Pinpoint the cell where the given text exists, returning its [X, Y] midpoint coordinate. 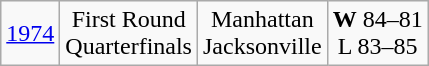
1974 [30, 34]
W 84–81L 83–85 [378, 34]
ManhattanJacksonville [262, 34]
First RoundQuarterfinals [129, 34]
